Capture the cell that displays the provided text and extract its [X, Y] central coordinate. 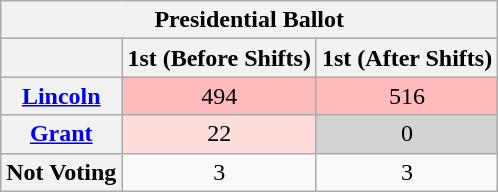
Presidential Ballot [250, 20]
1st (After Shifts) [406, 58]
Grant [62, 134]
22 [220, 134]
1st (Before Shifts) [220, 58]
Not Voting [62, 172]
516 [406, 96]
0 [406, 134]
494 [220, 96]
Lincoln [62, 96]
